Return [X, Y] of the center of cell containing provided text 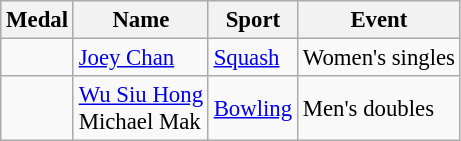
Joey Chan [140, 58]
Women's singles [378, 58]
Event [378, 20]
Wu Siu HongMichael Mak [140, 108]
Name [140, 20]
Bowling [252, 108]
Sport [252, 20]
Squash [252, 58]
Men's doubles [378, 108]
Medal [38, 20]
